Output the (X, Y) coordinate of the center of the cell containing the given text.  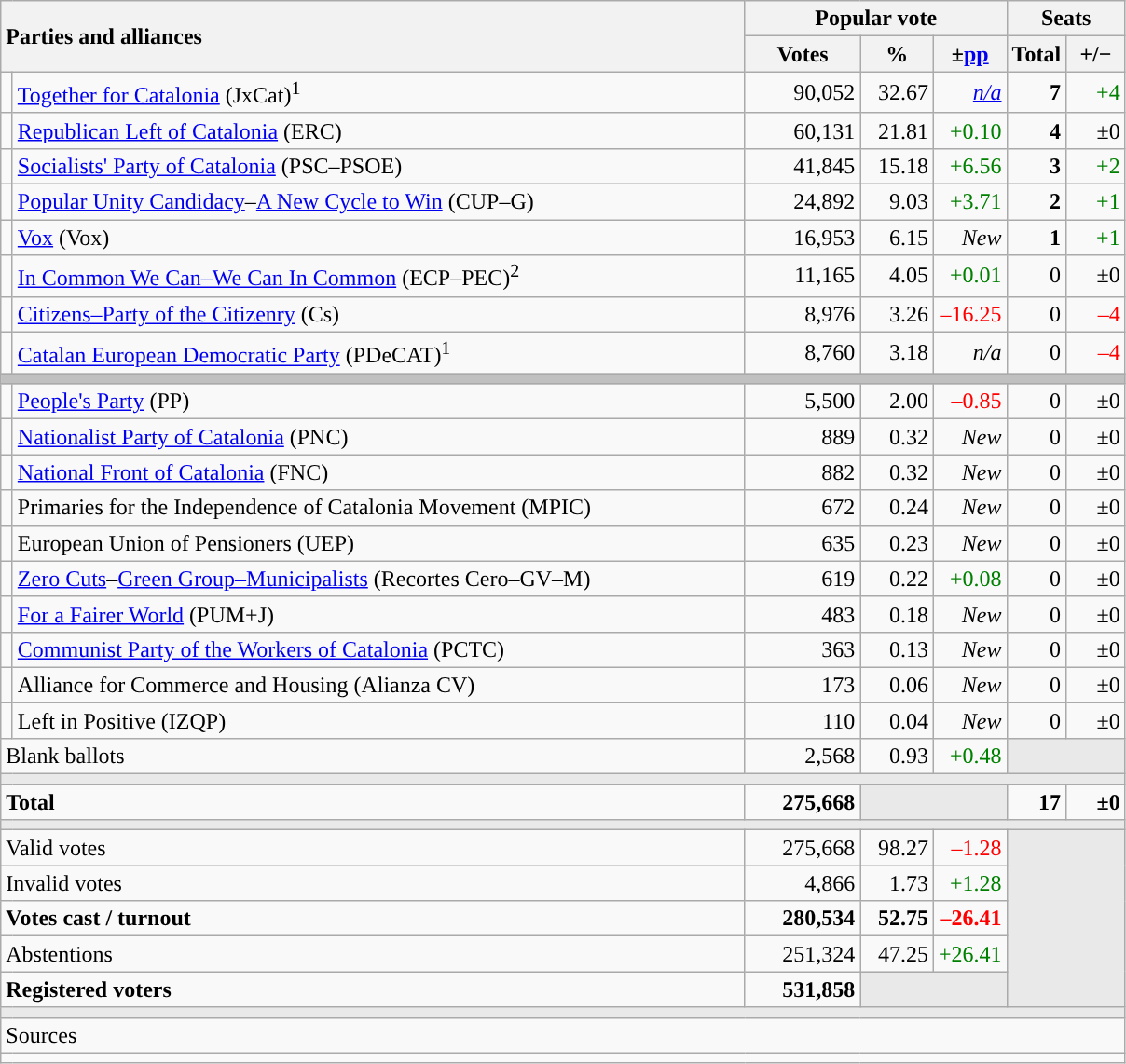
Registered voters (373, 989)
635 (803, 543)
8,976 (803, 314)
0.22 (897, 579)
363 (803, 649)
+26.41 (969, 954)
–1.28 (969, 848)
Zero Cuts–Green Group–Municipalists (Recortes Cero–GV–M) (378, 579)
±pp (969, 54)
882 (803, 472)
% (897, 54)
Left in Positive (IZQP) (378, 720)
1.73 (897, 883)
Popular Unity Candidacy–A New Cycle to Win (CUP–G) (378, 202)
11,165 (803, 276)
+0.48 (969, 757)
52.75 (897, 919)
0.24 (897, 508)
15.18 (897, 166)
41,845 (803, 166)
2,568 (803, 757)
+0.01 (969, 276)
Abstentions (373, 954)
98.27 (897, 848)
Citizens–Party of the Citizenry (Cs) (378, 314)
–0.85 (969, 402)
+1.28 (969, 883)
889 (803, 437)
–26.41 (969, 919)
0.13 (897, 649)
Valid votes (373, 848)
17 (1037, 802)
+/− (1096, 54)
Nationalist Party of Catalonia (PNC) (378, 437)
People's Party (PP) (378, 402)
Votes (803, 54)
0.23 (897, 543)
16,953 (803, 238)
Communist Party of the Workers of Catalonia (PCTC) (378, 649)
4,866 (803, 883)
Catalan European Democratic Party (PDeCAT)1 (378, 352)
24,892 (803, 202)
Primaries for the Independence of Catalonia Movement (MPIC) (378, 508)
Republican Left of Catalonia (ERC) (378, 130)
4 (1037, 130)
Together for Catalonia (JxCat)1 (378, 93)
Popular vote (876, 19)
2 (1037, 202)
9.03 (897, 202)
3.26 (897, 314)
7 (1037, 93)
4.05 (897, 276)
0.18 (897, 614)
+0.10 (969, 130)
+3.71 (969, 202)
6.15 (897, 238)
619 (803, 579)
3 (1037, 166)
8,760 (803, 352)
0.04 (897, 720)
+6.56 (969, 166)
Invalid votes (373, 883)
47.25 (897, 954)
110 (803, 720)
Seats (1066, 19)
Alliance for Commerce and Housing (Alianza CV) (378, 685)
Votes cast / turnout (373, 919)
280,534 (803, 919)
Vox (Vox) (378, 238)
European Union of Pensioners (UEP) (378, 543)
0.93 (897, 757)
60,131 (803, 130)
Sources (563, 1035)
3.18 (897, 352)
173 (803, 685)
+2 (1096, 166)
21.81 (897, 130)
+0.08 (969, 579)
Socialists' Party of Catalonia (PSC–PSOE) (378, 166)
5,500 (803, 402)
Blank ballots (373, 757)
90,052 (803, 93)
In Common We Can–We Can In Common (ECP–PEC)2 (378, 276)
251,324 (803, 954)
531,858 (803, 989)
0.06 (897, 685)
672 (803, 508)
National Front of Catalonia (FNC) (378, 472)
+4 (1096, 93)
For a Fairer World (PUM+J) (378, 614)
–16.25 (969, 314)
483 (803, 614)
2.00 (897, 402)
1 (1037, 238)
Parties and alliances (373, 36)
32.67 (897, 93)
